Return the (X, Y) coordinate for the center point of the cell that contains the specified text.  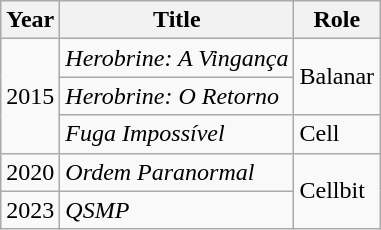
Herobrine: A Vingança (177, 58)
Fuga Impossível (177, 134)
Cell (337, 134)
2020 (30, 172)
Ordem Paranormal (177, 172)
2015 (30, 96)
Balanar (337, 77)
Herobrine: O Retorno (177, 96)
QSMP (177, 210)
Cellbit (337, 191)
Year (30, 20)
Role (337, 20)
2023 (30, 210)
Title (177, 20)
